Capture the cell that displays the provided text and extract its [X, Y] central coordinate. 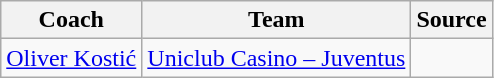
Oliver Kostić [72, 58]
Source [452, 20]
Uniclub Casino – Juventus [276, 58]
Team [276, 20]
Coach [72, 20]
